Return [x, y] of the center of cell containing provided text 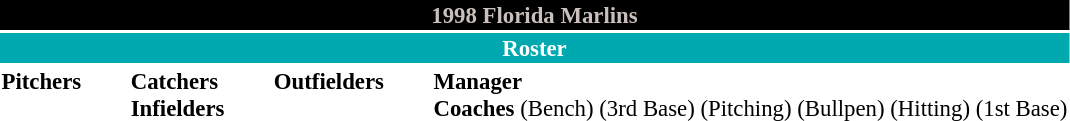
Roster [534, 48]
1998 Florida Marlins [534, 15]
